Find where the given text appears and provide that cell's center as (X, Y) coordinate. 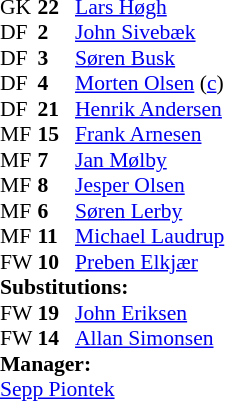
21 (57, 109)
14 (57, 339)
Manager: (112, 364)
8 (57, 185)
Søren Lerby (150, 211)
Preben Elkjær (150, 262)
11 (57, 237)
19 (57, 313)
15 (57, 135)
7 (57, 160)
Jan Mølby (150, 160)
3 (57, 58)
6 (57, 211)
10 (57, 262)
Jesper Olsen (150, 185)
2 (57, 33)
Substitutions: (112, 287)
Frank Arnesen (150, 135)
Morten Olsen (c) (150, 83)
Allan Simonsen (150, 339)
4 (57, 83)
John Sivebæk (150, 33)
Henrik Andersen (150, 109)
Søren Busk (150, 58)
Michael Laudrup (150, 237)
John Eriksen (150, 313)
